Find where the given text appears and provide that cell's center as [X, Y] coordinate. 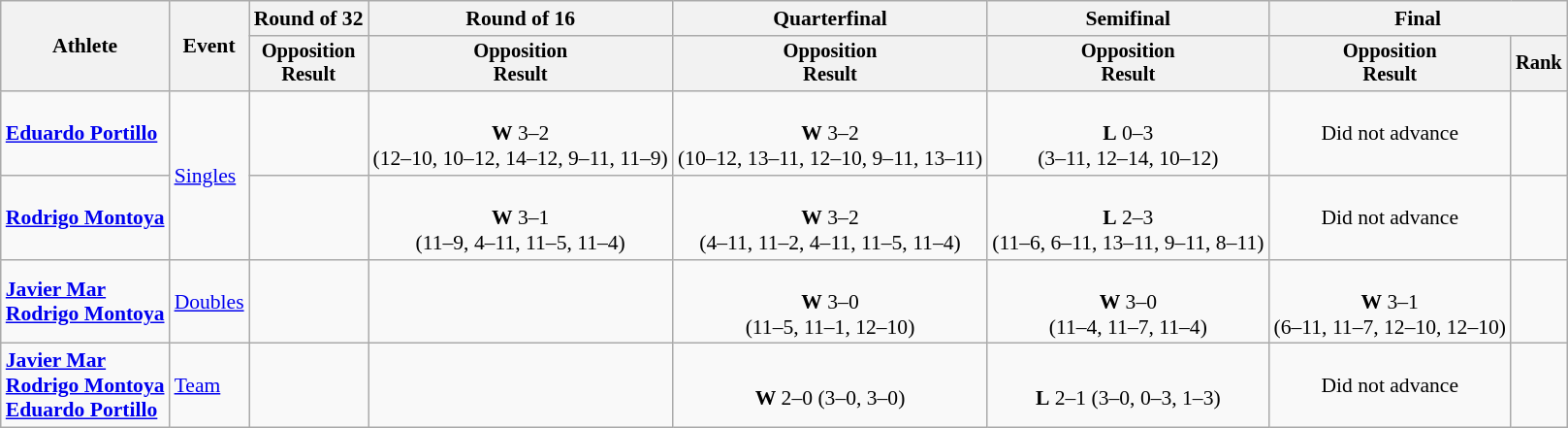
Javier MarRodrigo MontoyaEduardo Portillo [85, 386]
W 2–0 (3–0, 3–0) [830, 386]
W 3–0(11–5, 11–1, 12–10) [830, 303]
Event [209, 47]
Semifinal [1128, 18]
Athlete [85, 47]
L 2–1 (3–0, 0–3, 1–3) [1128, 386]
Final [1418, 18]
W 3–2(10–12, 13–11, 12–10, 9–11, 13–11) [830, 134]
Eduardo Portillo [85, 134]
L 0–3(3–11, 12–14, 10–12) [1128, 134]
Javier MarRodrigo Montoya [85, 303]
W 3–1(6–11, 11–7, 12–10, 12–10) [1390, 303]
Quarterfinal [830, 18]
Doubles [209, 303]
W 3–1(11–9, 4–11, 11–5, 11–4) [521, 217]
Singles [209, 175]
W 3–2(4–11, 11–2, 4–11, 11–5, 11–4) [830, 217]
Rodrigo Montoya [85, 217]
W 3–2(12–10, 10–12, 14–12, 9–11, 11–9) [521, 134]
Rank [1539, 64]
L 2–3(11–6, 6–11, 13–11, 9–11, 8–11) [1128, 217]
Round of 32 [308, 18]
Team [209, 386]
W 3–0(11–4, 11–7, 11–4) [1128, 303]
Round of 16 [521, 18]
